Extract the [x, y] coordinate from the center of the cell holding the provided text.  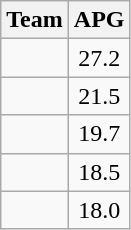
18.0 [99, 210]
27.2 [99, 58]
19.7 [99, 134]
APG [99, 20]
Team [35, 20]
21.5 [99, 96]
18.5 [99, 172]
